For the text-containing cell, return its midpoint in (X, Y) coordinate format. 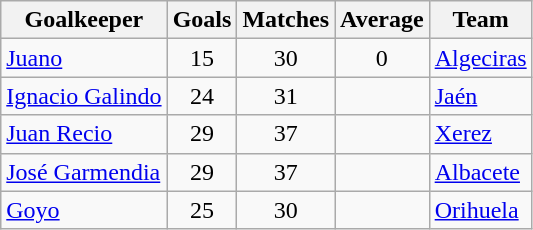
Algeciras (480, 58)
Juan Recio (84, 134)
Goalkeeper (84, 20)
Xerez (480, 134)
0 (382, 58)
Average (382, 20)
Goyo (84, 210)
31 (286, 96)
Juano (84, 58)
Albacete (480, 172)
25 (202, 210)
15 (202, 58)
Goals (202, 20)
José Garmendia (84, 172)
Team (480, 20)
Matches (286, 20)
Ignacio Galindo (84, 96)
24 (202, 96)
Orihuela (480, 210)
Jaén (480, 96)
